Output the (X, Y) coordinate of the center of the cell containing the given text.  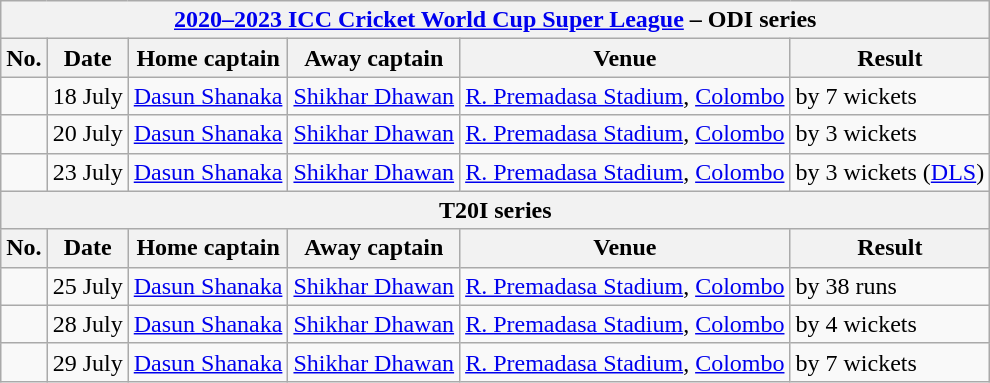
T20I series (496, 210)
29 July (88, 362)
by 4 wickets (890, 324)
25 July (88, 286)
2020–2023 ICC Cricket World Cup Super League – ODI series (496, 20)
by 38 runs (890, 286)
20 July (88, 134)
28 July (88, 324)
by 3 wickets (DLS) (890, 172)
23 July (88, 172)
18 July (88, 96)
by 3 wickets (890, 134)
